Determine the [x, y] coordinate at the center of the cell enclosing the given text.  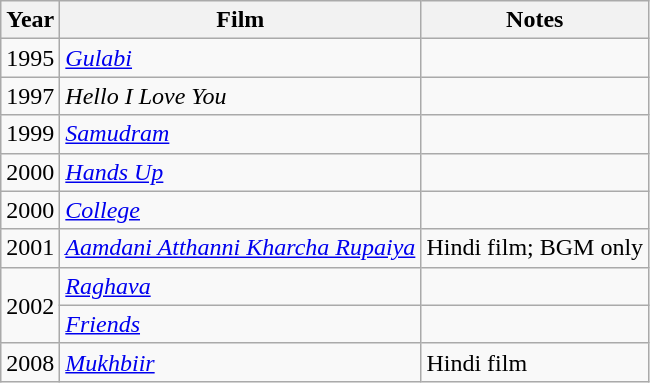
Friends [240, 324]
College [240, 210]
Gulabi [240, 58]
Samudram [240, 134]
1999 [30, 134]
Hindi film [535, 362]
Hands Up [240, 172]
Mukhbiir [240, 362]
1997 [30, 96]
2001 [30, 248]
Film [240, 20]
Hindi film; BGM only [535, 248]
Raghava [240, 286]
Hello I Love You [240, 96]
Aamdani Atthanni Kharcha Rupaiya [240, 248]
2008 [30, 362]
Notes [535, 20]
1995 [30, 58]
Year [30, 20]
2002 [30, 305]
